Extract the (x, y) coordinate from the center of the cell holding the provided text.  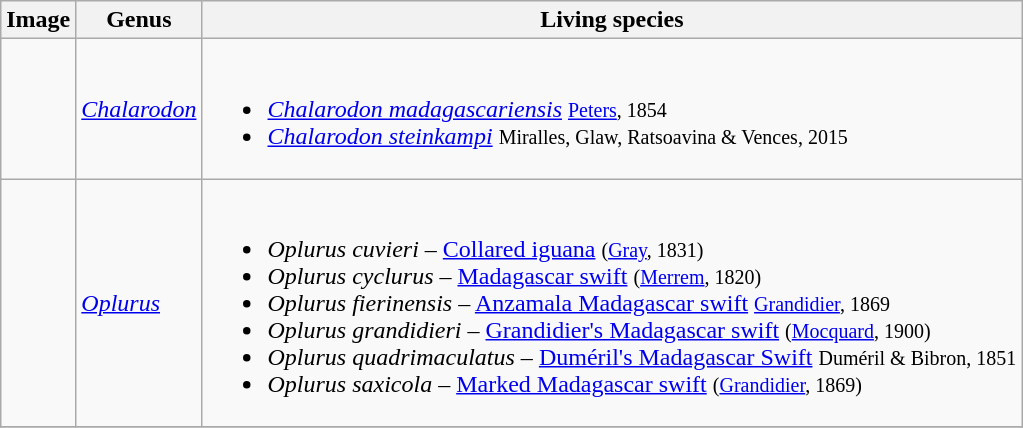
Image (38, 20)
Chalarodon madagascariensis Peters, 1854Chalarodon steinkampi Miralles, Glaw, Ratsoavina & Vences, 2015 (612, 109)
Oplurus (139, 303)
Living species (612, 20)
Genus (139, 20)
Chalarodon (139, 109)
